Locate the cell with the specified text and output its (X, Y) center coordinate. 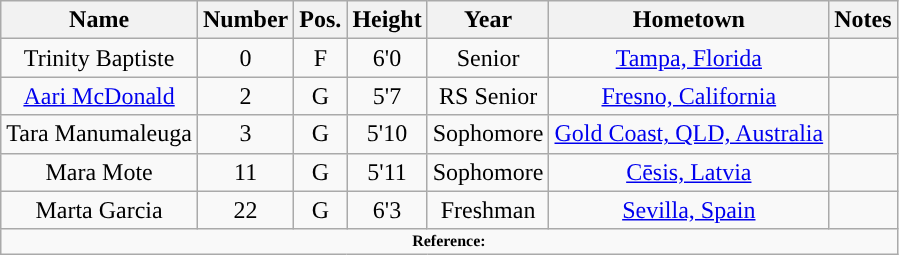
F (320, 58)
RS Senior (488, 96)
Height (387, 20)
Cēsis, Latvia (689, 172)
Sevilla, Spain (689, 210)
Fresno, California (689, 96)
Trinity Baptiste (100, 58)
Notes (863, 20)
Freshman (488, 210)
Hometown (689, 20)
6'3 (387, 210)
Aari McDonald (100, 96)
5'11 (387, 172)
Pos. (320, 20)
Mara Mote (100, 172)
Year (488, 20)
22 (245, 210)
Name (100, 20)
Gold Coast, QLD, Australia (689, 134)
5'10 (387, 134)
Senior (488, 58)
6'0 (387, 58)
0 (245, 58)
Number (245, 20)
3 (245, 134)
Reference: (449, 241)
Tampa, Florida (689, 58)
Tara Manumaleuga (100, 134)
2 (245, 96)
Marta Garcia (100, 210)
11 (245, 172)
5'7 (387, 96)
